Scan for the cell matching the given text and deliver its (X, Y) coordinate at center. 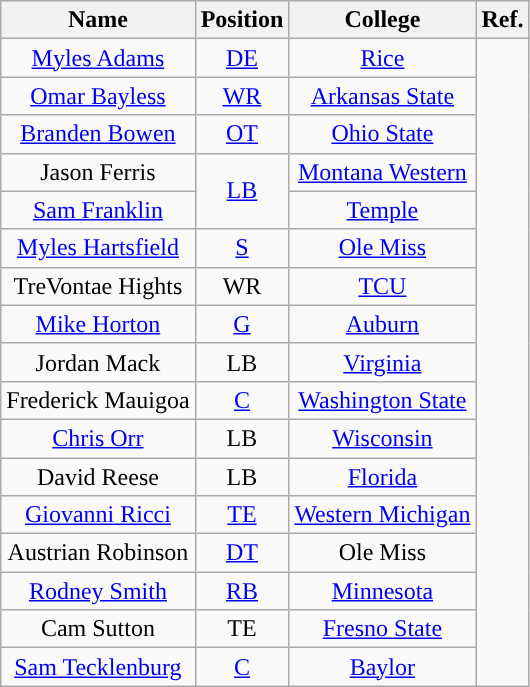
Ohio State (382, 134)
Name (98, 20)
David Reese (98, 477)
OT (242, 134)
Fresno State (382, 629)
Frederick Mauigoa (98, 400)
RB (242, 591)
Sam Tecklenburg (98, 667)
Minnesota (382, 591)
Myles Hartsfield (98, 248)
Ref. (502, 20)
Virginia (382, 362)
Cam Sutton (98, 629)
Rice (382, 58)
Florida (382, 477)
Sam Franklin (98, 210)
College (382, 20)
Jason Ferris (98, 172)
Chris Orr (98, 438)
Arkansas State (382, 96)
Auburn (382, 324)
TreVontae Hights (98, 286)
Baylor (382, 667)
Western Michigan (382, 515)
Wisconsin (382, 438)
Myles Adams (98, 58)
Temple (382, 210)
Rodney Smith (98, 591)
G (242, 324)
S (242, 248)
Mike Horton (98, 324)
Washington State (382, 400)
DT (242, 553)
Montana Western (382, 172)
DE (242, 58)
Position (242, 20)
Giovanni Ricci (98, 515)
Omar Bayless (98, 96)
Austrian Robinson (98, 553)
TCU (382, 286)
Branden Bowen (98, 134)
Jordan Mack (98, 362)
